Find where the given text appears and provide that cell's center as (x, y) coordinate. 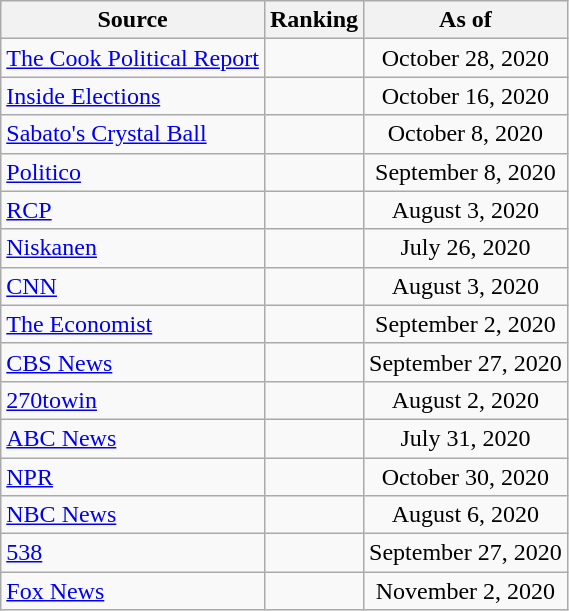
ABC News (133, 438)
Politico (133, 172)
Niskanen (133, 248)
September 8, 2020 (466, 172)
July 31, 2020 (466, 438)
October 16, 2020 (466, 96)
As of (466, 20)
270towin (133, 400)
NBC News (133, 515)
Ranking (314, 20)
Source (133, 20)
Fox News (133, 591)
538 (133, 553)
November 2, 2020 (466, 591)
September 2, 2020 (466, 324)
August 6, 2020 (466, 515)
CBS News (133, 362)
Sabato's Crystal Ball (133, 134)
RCP (133, 210)
October 28, 2020 (466, 58)
NPR (133, 477)
October 8, 2020 (466, 134)
October 30, 2020 (466, 477)
July 26, 2020 (466, 248)
Inside Elections (133, 96)
CNN (133, 286)
The Economist (133, 324)
The Cook Political Report (133, 58)
August 2, 2020 (466, 400)
